For the text-containing cell, return its midpoint in (x, y) coordinate format. 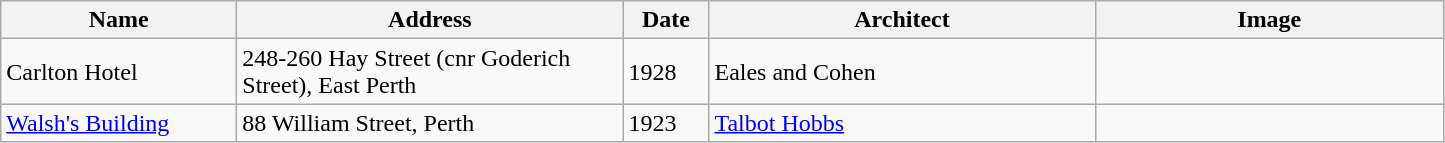
Carlton Hotel (119, 72)
Image (1270, 20)
Architect (902, 20)
Walsh's Building (119, 123)
Eales and Cohen (902, 72)
Talbot Hobbs (902, 123)
1928 (666, 72)
1923 (666, 123)
Address (430, 20)
Name (119, 20)
Date (666, 20)
248-260 Hay Street (cnr Goderich Street), East Perth (430, 72)
88 William Street, Perth (430, 123)
